Determine the [x, y] coordinate at the center of the cell enclosing the given text.  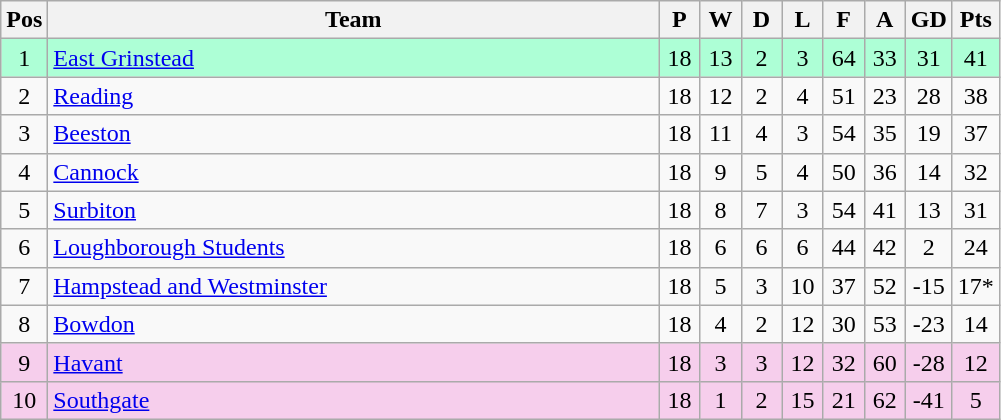
15 [802, 400]
44 [844, 248]
53 [884, 324]
Team [354, 20]
W [720, 20]
L [802, 20]
A [884, 20]
-28 [928, 362]
50 [844, 172]
51 [844, 96]
East Grinstead [354, 58]
64 [844, 58]
Hampstead and Westminster [354, 286]
60 [884, 362]
GD [928, 20]
42 [884, 248]
Pos [24, 20]
D [762, 20]
F [844, 20]
35 [884, 134]
52 [884, 286]
11 [720, 134]
-15 [928, 286]
-41 [928, 400]
21 [844, 400]
30 [844, 324]
Southgate [354, 400]
Bowdon [354, 324]
62 [884, 400]
Havant [354, 362]
38 [976, 96]
24 [976, 248]
36 [884, 172]
Loughborough Students [354, 248]
17* [976, 286]
Beeston [354, 134]
Reading [354, 96]
19 [928, 134]
P [680, 20]
-23 [928, 324]
33 [884, 58]
23 [884, 96]
Cannock [354, 172]
Surbiton [354, 210]
28 [928, 96]
Pts [976, 20]
